Determine the [x, y] coordinate at the center of the cell enclosing the given text.  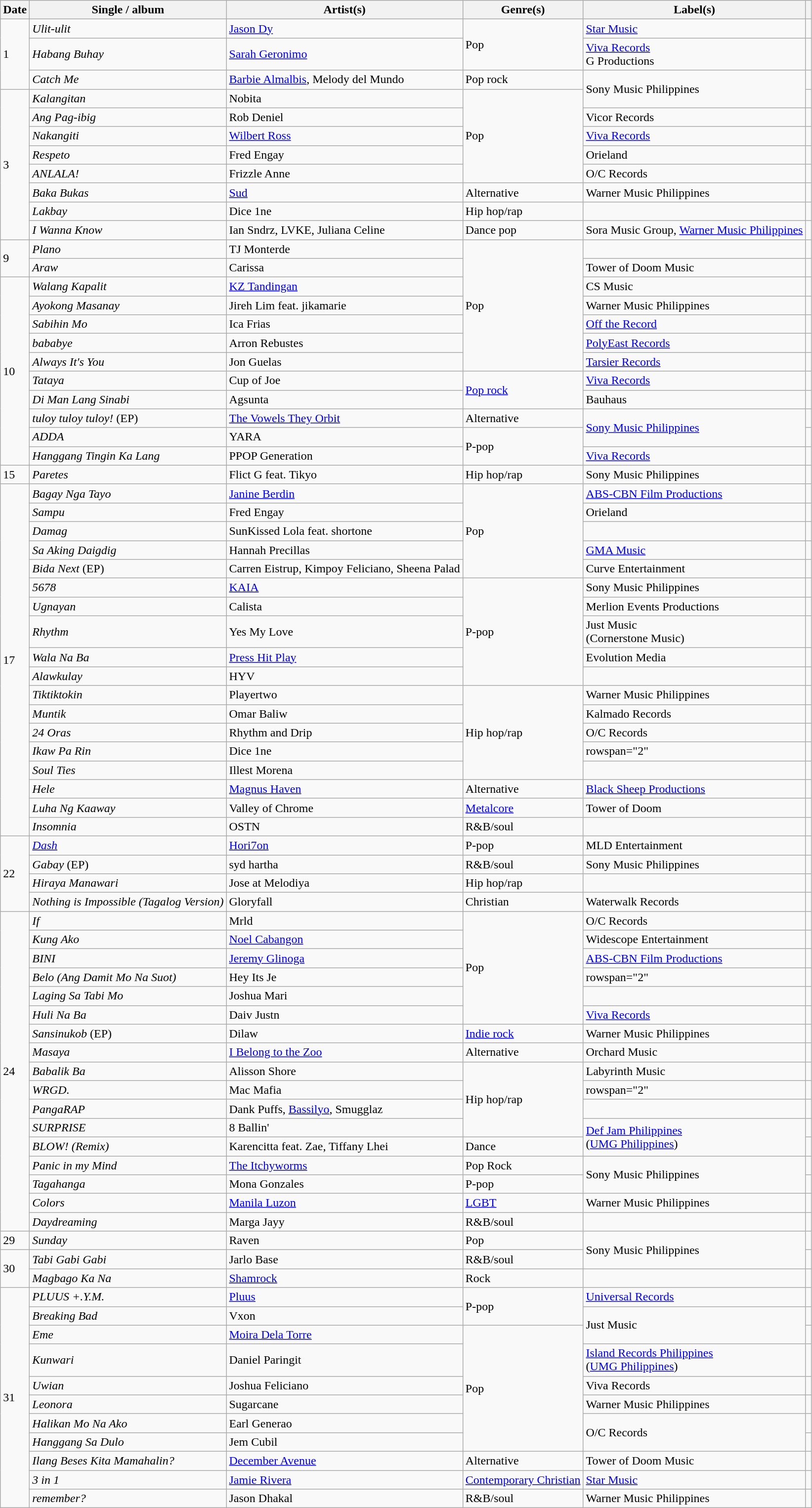
Sud [344, 192]
Sunday [128, 1241]
24 [15, 1072]
Jamie Rivera [344, 1479]
Tataya [128, 381]
Ian Sndrz, LVKE, Juliana Celine [344, 230]
5678 [128, 588]
Insomnia [128, 826]
Cup of Joe [344, 381]
Off the Record [694, 324]
Breaking Bad [128, 1316]
Rock [523, 1278]
SURPRISE [128, 1127]
Nakangiti [128, 136]
Carren Eistrup, Kimpoy Feliciano, Sheena Palad [344, 569]
Black Sheep Productions [694, 789]
Earl Generao [344, 1423]
Press Hit Play [344, 657]
Tagahanga [128, 1184]
Mac Mafia [344, 1090]
PPOP Generation [344, 456]
If [128, 921]
Gloryfall [344, 902]
Joshua Mari [344, 996]
Pluus [344, 1297]
I Wanna Know [128, 230]
Araw [128, 268]
Hey Its Je [344, 977]
Paretes [128, 474]
Daydreaming [128, 1222]
Karencitta feat. Zae, Tiffany Lhei [344, 1146]
Ulit-ulit [128, 29]
Sabihin Mo [128, 324]
Calista [344, 606]
Eme [128, 1335]
Hanggang Sa Dulo [128, 1442]
Evolution Media [694, 657]
Laging Sa Tabi Mo [128, 996]
Nothing is Impossible (Tagalog Version) [128, 902]
Huli Na Ba [128, 1015]
Rob Deniel [344, 117]
Illest Morena [344, 770]
Bida Next (EP) [128, 569]
Rhythm [128, 632]
Hele [128, 789]
Indie rock [523, 1034]
Def Jam Philippines(UMG Philippines) [694, 1137]
WRGD. [128, 1090]
Bagay Nga Tayo [128, 493]
Ayokong Masanay [128, 305]
CS Music [694, 287]
Damag [128, 531]
Sora Music Group, Warner Music Philippines [694, 230]
Flict G feat. Tikyo [344, 474]
Jason Dhakal [344, 1499]
8 Ballin' [344, 1127]
Daiv Justn [344, 1015]
Panic in my Mind [128, 1165]
KAIA [344, 588]
Alisson Shore [344, 1071]
Bauhaus [694, 399]
Lakbay [128, 211]
24 Oras [128, 732]
Wilbert Ross [344, 136]
Yes My Love [344, 632]
BINI [128, 958]
Sarah Geronimo [344, 54]
Marga Jayy [344, 1222]
Raven [344, 1241]
PolyEast Records [694, 343]
Jose at Melodiya [344, 883]
Sugarcane [344, 1404]
Magnus Haven [344, 789]
Ikaw Pa Rin [128, 751]
December Avenue [344, 1461]
Plano [128, 249]
Halikan Mo Na Ako [128, 1423]
10 [15, 372]
Gabay (EP) [128, 864]
bababye [128, 343]
Nobita [344, 98]
Date [15, 10]
Shamrock [344, 1278]
SunKissed Lola feat. shortone [344, 531]
Di Man Lang Sinabi [128, 399]
Hiraya Manawari [128, 883]
Hori7on [344, 845]
Mrld [344, 921]
15 [15, 474]
Hannah Precillas [344, 550]
9 [15, 258]
Kung Ako [128, 940]
Hanggang Tingin Ka Lang [128, 456]
Habang Buhay [128, 54]
Leonora [128, 1404]
Kalmado Records [694, 714]
PLUUS +.Y.M. [128, 1297]
GMA Music [694, 550]
Orchard Music [694, 1052]
MLD Entertainment [694, 845]
Jason Dy [344, 29]
Ang Pag-ibig [128, 117]
Tarsier Records [694, 362]
KZ Tandingan [344, 287]
Respeto [128, 155]
Single / album [128, 10]
Sampu [128, 512]
Janine Berdin [344, 493]
Dilaw [344, 1034]
Frizzle Anne [344, 173]
Noel Cabangon [344, 940]
BLOW! (Remix) [128, 1146]
Joshua Feliciano [344, 1385]
ANLALA! [128, 173]
Jon Guelas [344, 362]
Dank Puffs, Bassilyo, Smugglaz [344, 1109]
Viva RecordsG Productions [694, 54]
Manila Luzon [344, 1203]
Alawkulay [128, 676]
Merlion Events Productions [694, 606]
ADDA [128, 437]
Vxon [344, 1316]
Mona Gonzales [344, 1184]
Arron Rebustes [344, 343]
syd hartha [344, 864]
The Itchyworms [344, 1165]
Dash [128, 845]
Universal Records [694, 1297]
Kalangitan [128, 98]
30 [15, 1269]
Dance pop [523, 230]
Daniel Paringit [344, 1360]
Sansinukob (EP) [128, 1034]
The Vowels They Orbit [344, 418]
Ugnayan [128, 606]
Playertwo [344, 695]
3 [15, 164]
Moira Dela Torre [344, 1335]
tuloy tuloy tuloy! (EP) [128, 418]
Agsunta [344, 399]
Catch Me [128, 80]
Dance [523, 1146]
3 in 1 [128, 1479]
YARA [344, 437]
Rhythm and Drip [344, 732]
Jireh Lim feat. jikamarie [344, 305]
Wala Na Ba [128, 657]
Vicor Records [694, 117]
Barbie Almalbis, Melody del Mundo [344, 80]
Jem Cubil [344, 1442]
HYV [344, 676]
1 [15, 54]
17 [15, 660]
LGBT [523, 1203]
Ica Frias [344, 324]
Uwian [128, 1385]
Widescope Entertainment [694, 940]
Baka Bukas [128, 192]
Labyrinth Music [694, 1071]
Curve Entertainment [694, 569]
Jarlo Base [344, 1259]
Island Records Philippines(UMG Philippines) [694, 1360]
Tiktiktokin [128, 695]
Soul Ties [128, 770]
Just Music [694, 1325]
Christian [523, 902]
OSTN [344, 826]
Pop Rock [523, 1165]
Luha Ng Kaaway [128, 808]
31 [15, 1398]
Jeremy Glinoga [344, 958]
Genre(s) [523, 10]
remember? [128, 1499]
Belo (Ang Damit Mo Na Suot) [128, 977]
Masaya [128, 1052]
Artist(s) [344, 10]
Waterwalk Records [694, 902]
Ilang Beses Kita Mamahalin? [128, 1461]
PangaRAP [128, 1109]
Muntik [128, 714]
Babalik Ba [128, 1071]
Just Music(Cornerstone Music) [694, 632]
Colors [128, 1203]
Always It's You [128, 362]
Tabi Gabi Gabi [128, 1259]
TJ Monterde [344, 249]
Omar Baliw [344, 714]
22 [15, 873]
Contemporary Christian [523, 1479]
Kunwari [128, 1360]
Carissa [344, 268]
Valley of Chrome [344, 808]
Sa Aking Daigdig [128, 550]
Metalcore [523, 808]
Label(s) [694, 10]
Tower of Doom [694, 808]
Walang Kapalit [128, 287]
29 [15, 1241]
Magbago Ka Na [128, 1278]
I Belong to the Zoo [344, 1052]
